Return [X, Y] of the center of cell containing provided text 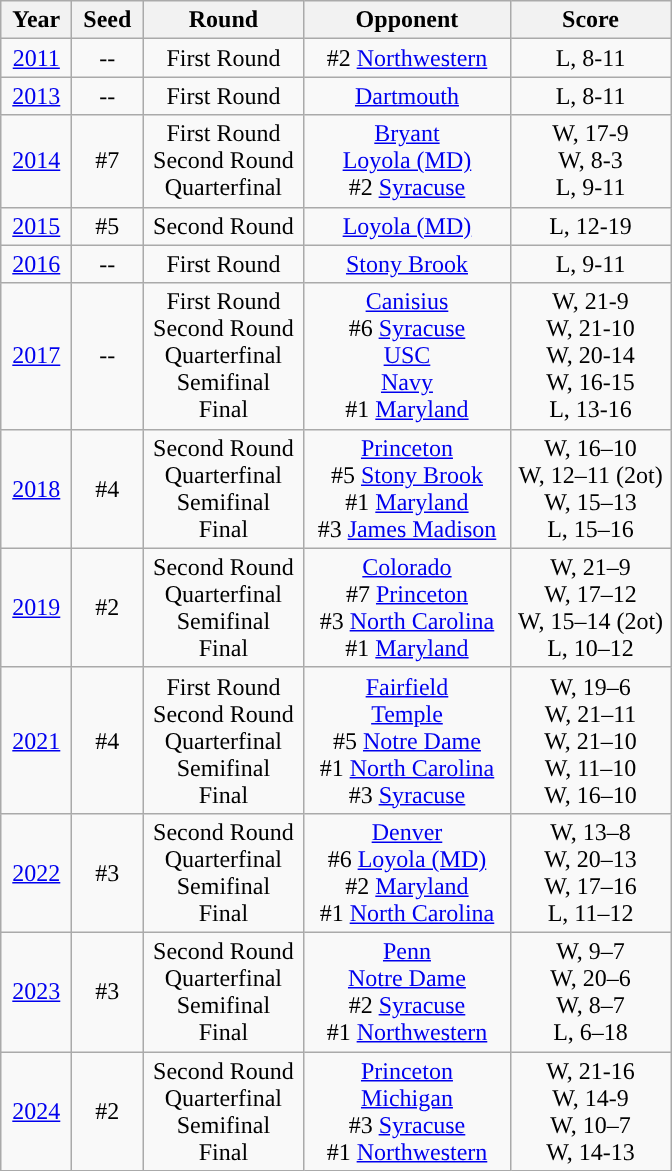
2017 [36, 356]
#7 [108, 161]
#5 [108, 226]
L, 12-19 [590, 226]
Seed [108, 20]
2015 [36, 226]
Stony Brook [407, 264]
Round [224, 20]
W, 9–7W, 20–6W, 8–7L, 6–18 [590, 992]
2018 [36, 488]
2019 [36, 608]
Denver#6 Loyola (MD)#2 Maryland#1 North Carolina [407, 872]
2013 [36, 96]
PrincetonMichigan#3 Syracuse#1 Northwestern [407, 1112]
PennNotre Dame#2 Syracuse#1 Northwestern [407, 992]
2021 [36, 740]
Second Round [224, 226]
#2 Northwestern [407, 58]
W, 17-9W, 8-3L, 9-11 [590, 161]
2016 [36, 264]
BryantLoyola (MD)#2 Syracuse [407, 161]
Score [590, 20]
L, 9-11 [590, 264]
W, 21-16W, 14-9W, 10–7W, 14-13 [590, 1112]
Canisius#6 SyracuseUSCNavy#1 Maryland [407, 356]
Loyola (MD) [407, 226]
2014 [36, 161]
Opponent [407, 20]
W, 19–6W, 21–11W, 21–10W, 11–10W, 16–10 [590, 740]
Year [36, 20]
W, 21–9W, 17–12W, 15–14 (2ot)L, 10–12 [590, 608]
2024 [36, 1112]
Colorado#7 Princeton#3 North Carolina#1 Maryland [407, 608]
2011 [36, 58]
Dartmouth [407, 96]
Princeton#5 Stony Brook#1 Maryland#3 James Madison [407, 488]
First RoundSecond RoundQuarterfinal [224, 161]
W, 13–8W, 20–13W, 17–16L, 11–12 [590, 872]
W, 16–10W, 12–11 (2ot)W, 15–13L, 15–16 [590, 488]
2023 [36, 992]
2022 [36, 872]
FairfieldTemple#5 Notre Dame#1 North Carolina#3 Syracuse [407, 740]
W, 21-9W, 21-10W, 20-14W, 16-15L, 13-16 [590, 356]
